Identify which cell holds the provided text, then report its (X, Y) central coordinate. 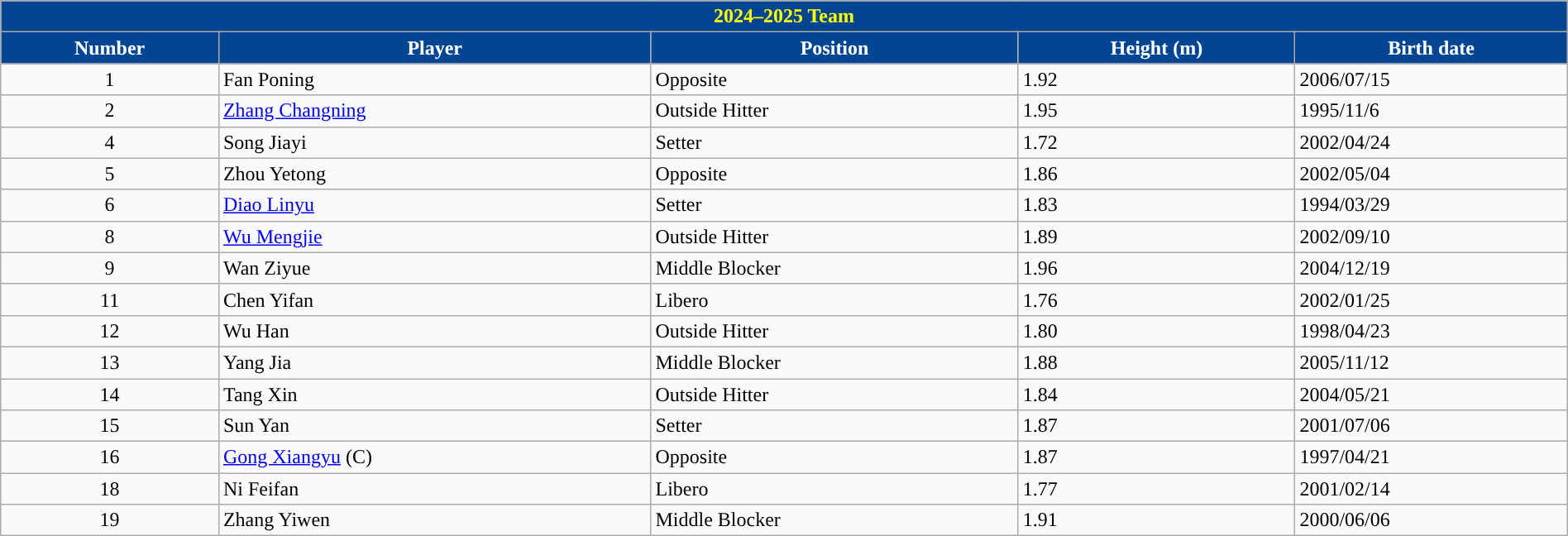
1.77 (1156, 489)
2002/05/04 (1431, 174)
16 (110, 457)
2001/07/06 (1431, 426)
2 (110, 111)
19 (110, 520)
1994/03/29 (1431, 205)
Zhang Changning (435, 111)
9 (110, 268)
Player (435, 48)
Gong Xiangyu (C) (435, 457)
2006/07/15 (1431, 79)
1.96 (1156, 268)
13 (110, 362)
1.80 (1156, 331)
Sun Yan (435, 426)
Wan Ziyue (435, 268)
Fan Poning (435, 79)
Wu Mengjie (435, 237)
18 (110, 489)
Birth date (1431, 48)
1.76 (1156, 299)
2002/04/24 (1431, 142)
1.88 (1156, 362)
Tang Xin (435, 395)
1.83 (1156, 205)
15 (110, 426)
Diao Linyu (435, 205)
1.95 (1156, 111)
2005/11/12 (1431, 362)
2024–2025 Team (784, 17)
Yang Jia (435, 362)
6 (110, 205)
1.91 (1156, 520)
2004/05/21 (1431, 395)
2002/01/25 (1431, 299)
Song Jiayi (435, 142)
8 (110, 237)
12 (110, 331)
Zhang Yiwen (435, 520)
1.72 (1156, 142)
4 (110, 142)
Chen Yifan (435, 299)
Position (834, 48)
1.92 (1156, 79)
Ni Feifan (435, 489)
1995/11/6 (1431, 111)
1.84 (1156, 395)
1997/04/21 (1431, 457)
1 (110, 79)
1998/04/23 (1431, 331)
2000/06/06 (1431, 520)
1.89 (1156, 237)
Zhou Yetong (435, 174)
2001/02/14 (1431, 489)
11 (110, 299)
1.86 (1156, 174)
5 (110, 174)
Height (m) (1156, 48)
Number (110, 48)
14 (110, 395)
Wu Han (435, 331)
2004/12/19 (1431, 268)
2002/09/10 (1431, 237)
